Find where the given text appears and provide that cell's center as (x, y) coordinate. 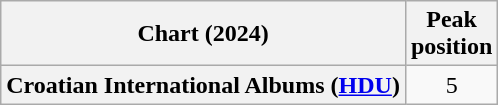
Peakposition (451, 34)
Chart (2024) (204, 34)
5 (451, 85)
Croatian International Albums (HDU) (204, 85)
